Extract the [X, Y] coordinate from the center of the cell holding the provided text.  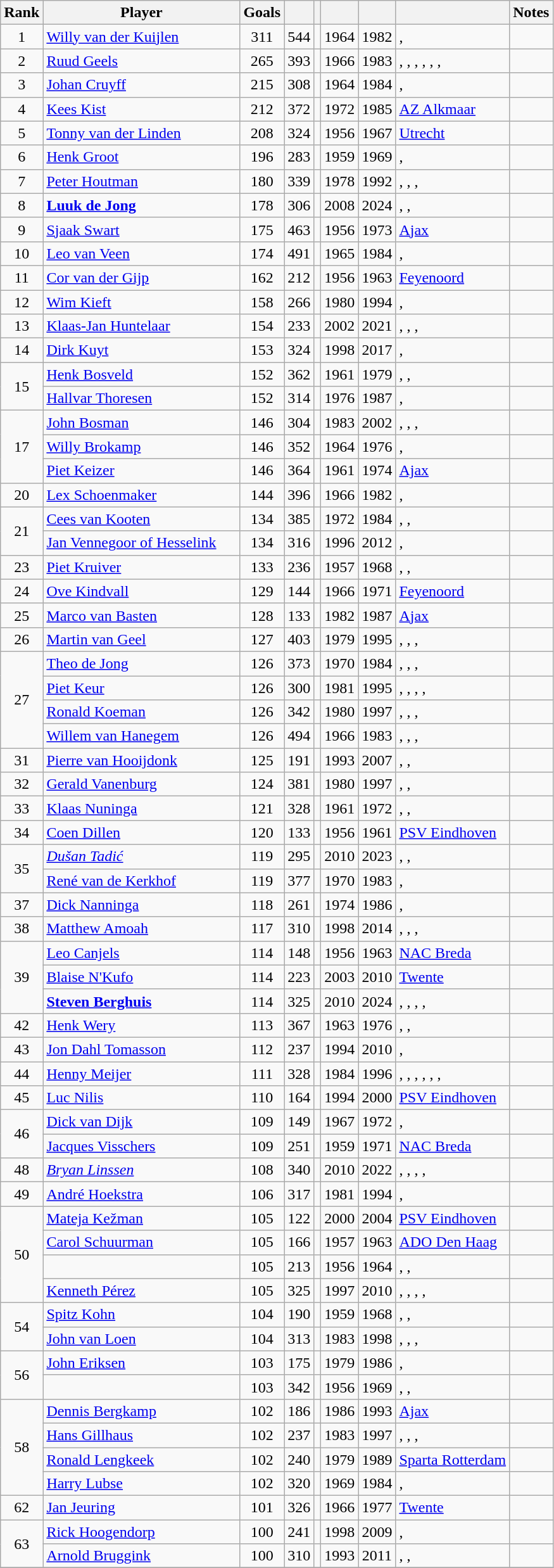
190 [299, 1315]
49 [22, 1194]
1965 [339, 253]
Player [142, 13]
101 [262, 1508]
174 [262, 253]
108 [262, 1170]
129 [262, 591]
121 [262, 808]
AZ Alkmaar [453, 109]
364 [299, 471]
316 [299, 543]
Ruud Geels [142, 61]
117 [262, 929]
Cees van Kooten [142, 519]
Mateja Kežman [142, 1218]
2011 [377, 1556]
304 [299, 423]
Dick van Dijk [142, 1122]
266 [299, 302]
11 [22, 277]
5 [22, 133]
23 [22, 567]
178 [262, 205]
148 [299, 953]
1992 [377, 181]
24 [22, 591]
John van Loen [142, 1339]
Peter Houtman [142, 181]
44 [22, 1074]
463 [299, 229]
Piet Keizer [142, 471]
251 [299, 1146]
Luuk de Jong [142, 205]
2021 [377, 326]
Kees Kist [142, 109]
Blaise N'Kufo [142, 977]
Bryan Linssen [142, 1170]
300 [299, 687]
Notes [531, 13]
494 [299, 736]
Henk Bosveld [142, 374]
Dirk Kuyt [142, 350]
ADO Den Haag [453, 1242]
42 [22, 1025]
223 [299, 977]
12 [22, 302]
Luc Nilis [142, 1098]
Spitz Kohn [142, 1315]
Willy van der Kuijlen [142, 37]
Gerald Vanenburg [142, 784]
124 [262, 784]
295 [299, 857]
340 [299, 1170]
377 [299, 881]
Marco van Basten [142, 615]
127 [262, 639]
2007 [377, 760]
128 [262, 615]
Dennis Bergkamp [142, 1411]
166 [299, 1242]
118 [262, 905]
2017 [377, 350]
162 [262, 277]
6 [22, 157]
154 [262, 326]
381 [299, 784]
Leo Canjels [142, 953]
240 [299, 1459]
Kenneth Pérez [142, 1291]
2 [22, 61]
2008 [339, 205]
372 [299, 109]
Hans Gillhaus [142, 1435]
Pierre van Hooijdonk [142, 760]
265 [262, 61]
56 [22, 1375]
9 [22, 229]
25 [22, 615]
491 [299, 253]
Harry Lubse [142, 1484]
180 [262, 181]
Sjaak Swart [142, 229]
Klaas-Jan Huntelaar [142, 326]
10 [22, 253]
1977 [377, 1508]
110 [262, 1098]
46 [22, 1134]
373 [299, 663]
Rank [22, 13]
311 [262, 37]
352 [299, 447]
120 [262, 832]
Hallvar Thoresen [142, 398]
111 [262, 1074]
Johan Cruyff [142, 85]
Coen Dillen [142, 832]
362 [299, 374]
2022 [377, 1170]
1978 [339, 181]
50 [22, 1254]
308 [299, 85]
Arnold Bruggink [142, 1556]
Carol Schuurman [142, 1242]
320 [299, 1484]
2012 [377, 543]
1973 [377, 229]
233 [299, 326]
314 [299, 398]
385 [299, 519]
403 [299, 639]
2004 [377, 1218]
164 [299, 1098]
39 [22, 977]
Steven Berghuis [142, 1001]
158 [262, 302]
2009 [377, 1532]
Jon Dahl Tomasson [142, 1049]
Willy Brokamp [142, 447]
John Eriksen [142, 1363]
396 [299, 495]
Jan Jeuring [142, 1508]
Henk Wery [142, 1025]
Jacques Visschers [142, 1146]
2003 [339, 977]
31 [22, 760]
1985 [377, 109]
186 [299, 1411]
149 [299, 1122]
7 [22, 181]
63 [22, 1544]
Sparta Rotterdam [453, 1459]
Theo de Jong [142, 663]
34 [22, 832]
Leo van Veen [142, 253]
261 [299, 905]
4 [22, 109]
241 [299, 1532]
Jan Vennegoor of Hesselink [142, 543]
17 [22, 447]
Goals [262, 13]
54 [22, 1327]
33 [22, 808]
196 [262, 157]
13 [22, 326]
Lex Schoenmaker [142, 495]
Matthew Amoah [142, 929]
Wim Kieft [142, 302]
3 [22, 85]
Ronald Koeman [142, 712]
106 [262, 1194]
367 [299, 1025]
Martin van Geel [142, 639]
1989 [377, 1459]
38 [22, 929]
208 [262, 133]
Dušan Tadić [142, 857]
1 [22, 37]
43 [22, 1049]
René van de Kerkhof [142, 881]
191 [299, 760]
313 [299, 1339]
35 [22, 869]
Utrecht [453, 133]
Piet Keur [142, 687]
Rick Hoogendorp [142, 1532]
Tonny van der Linden [142, 133]
393 [299, 61]
20 [22, 495]
Henny Meijer [142, 1074]
Klaas Nuninga [142, 808]
153 [262, 350]
326 [299, 1508]
John Bosman [142, 423]
125 [262, 760]
236 [299, 567]
Ronald Lengkeek [142, 1459]
Henk Groot [142, 157]
Cor van der Gijp [142, 277]
306 [299, 205]
8 [22, 205]
27 [22, 699]
339 [299, 181]
113 [262, 1025]
37 [22, 905]
32 [22, 784]
283 [299, 157]
58 [22, 1447]
2014 [377, 929]
544 [299, 37]
Willem van Hanegem [142, 736]
122 [299, 1218]
112 [262, 1049]
André Hoekstra [142, 1194]
15 [22, 386]
215 [262, 85]
48 [22, 1170]
Piet Kruiver [142, 567]
62 [22, 1508]
45 [22, 1098]
Dick Nanninga [142, 905]
317 [299, 1194]
213 [299, 1266]
Ove Kindvall [142, 591]
14 [22, 350]
26 [22, 639]
21 [22, 531]
2023 [377, 857]
